From the cell containing the given text, extract its center point as [x, y] coordinate. 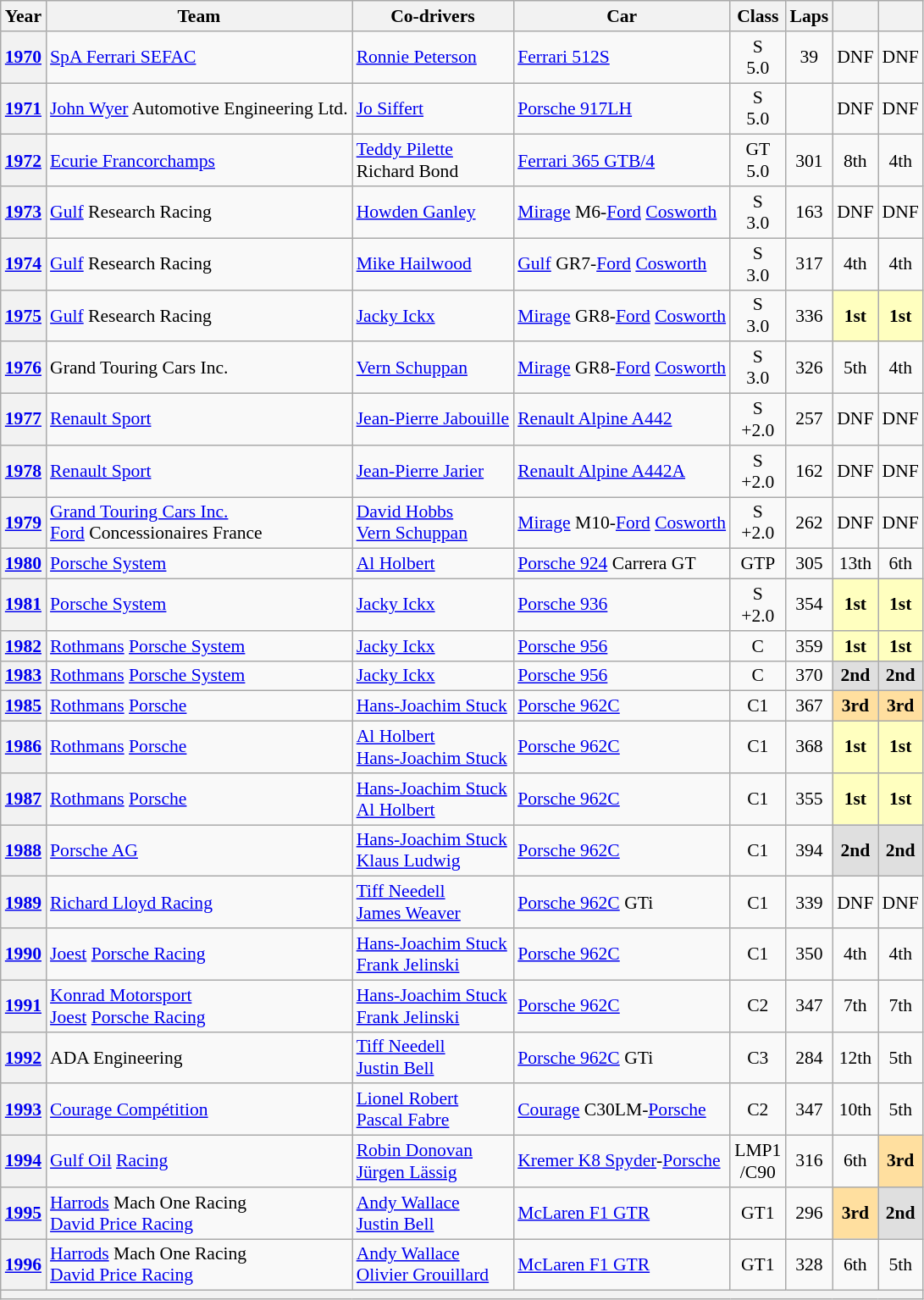
394 [809, 850]
Teddy Pilette Richard Bond [434, 161]
1977 [24, 420]
Grand Touring Cars Inc. Ford Concessionaires France [199, 523]
Laps [809, 16]
1980 [24, 564]
354 [809, 605]
1971 [24, 108]
Lionel Robert Pascal Fabre [434, 1109]
Gulf GR7-Ford Cosworth [622, 264]
Kremer K8 Spyder-Porsche [622, 1162]
339 [809, 903]
1974 [24, 264]
1989 [24, 903]
1983 [24, 676]
305 [809, 564]
1976 [24, 368]
355 [809, 799]
1973 [24, 212]
Ferrari 365 GTB/4 [622, 161]
David Hobbs Vern Schuppan [434, 523]
Car [622, 16]
262 [809, 523]
1985 [24, 706]
Andy Wallace Justin Bell [434, 1213]
Jean-Pierre Jarier [434, 471]
39 [809, 58]
Tiff Needell James Weaver [434, 903]
257 [809, 420]
1987 [24, 799]
1970 [24, 58]
Hans-Joachim Stuck [434, 706]
1995 [24, 1213]
Jo Siffert [434, 108]
Team [199, 16]
Ronnie Peterson [434, 58]
Year [24, 16]
13th [855, 564]
GT5.0 [757, 161]
1986 [24, 747]
GTP [757, 564]
Howden Ganley [434, 212]
1982 [24, 646]
Ecurie Francorchamps [199, 161]
328 [809, 1265]
301 [809, 161]
1988 [24, 850]
LMP1/C90 [757, 1162]
Vern Schuppan [434, 368]
John Wyer Automotive Engineering Ltd. [199, 108]
Joest Porsche Racing [199, 954]
370 [809, 676]
1991 [24, 1006]
Porsche 936 [622, 605]
Tiff Needell Justin Bell [434, 1057]
C3 [757, 1057]
359 [809, 646]
Porsche 917LH [622, 108]
Porsche 924 Carrera GT [622, 564]
Robin Donovan Jürgen Lässig [434, 1162]
284 [809, 1057]
Courage Compétition [199, 1109]
1975 [24, 315]
8th [855, 161]
296 [809, 1213]
316 [809, 1162]
1981 [24, 605]
367 [809, 706]
Courage C30LM-Porsche [622, 1109]
Andy Wallace Olivier Grouillard [434, 1265]
Hans-Joachim Stuck Al Holbert [434, 799]
Hans-Joachim Stuck Klaus Ludwig [434, 850]
Al Holbert Hans-Joachim Stuck [434, 747]
Ferrari 512S [622, 58]
Gulf Oil Racing [199, 1162]
1994 [24, 1162]
350 [809, 954]
12th [855, 1057]
1990 [24, 954]
Konrad Motorsport Joest Porsche Racing [199, 1006]
1996 [24, 1265]
Al Holbert [434, 564]
Jean-Pierre Jabouille [434, 420]
Co-drivers [434, 16]
163 [809, 212]
Porsche AG [199, 850]
1993 [24, 1109]
368 [809, 747]
SpA Ferrari SEFAC [199, 58]
1992 [24, 1057]
Mirage M10-Ford Cosworth [622, 523]
1978 [24, 471]
Mike Hailwood [434, 264]
Richard Lloyd Racing [199, 903]
1972 [24, 161]
1979 [24, 523]
Renault Alpine A442 [622, 420]
317 [809, 264]
Renault Alpine A442A [622, 471]
326 [809, 368]
336 [809, 315]
Grand Touring Cars Inc. [199, 368]
10th [855, 1109]
162 [809, 471]
Class [757, 16]
Mirage M6-Ford Cosworth [622, 212]
ADA Engineering [199, 1057]
